Search for the cell housing the specified text and yield its [x, y] center coordinate. 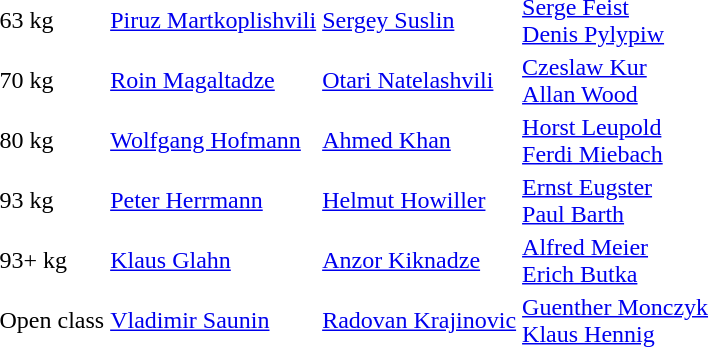
Wolfgang Hofmann [214, 140]
Roin Magaltadze [214, 80]
Otari Natelashvili [420, 80]
Peter Herrmann [214, 200]
Helmut Howiller [420, 200]
Klaus Glahn [214, 260]
Ahmed Khan [420, 140]
Anzor Kiknadze [420, 260]
